From the cell containing the given text, extract its center point as (x, y) coordinate. 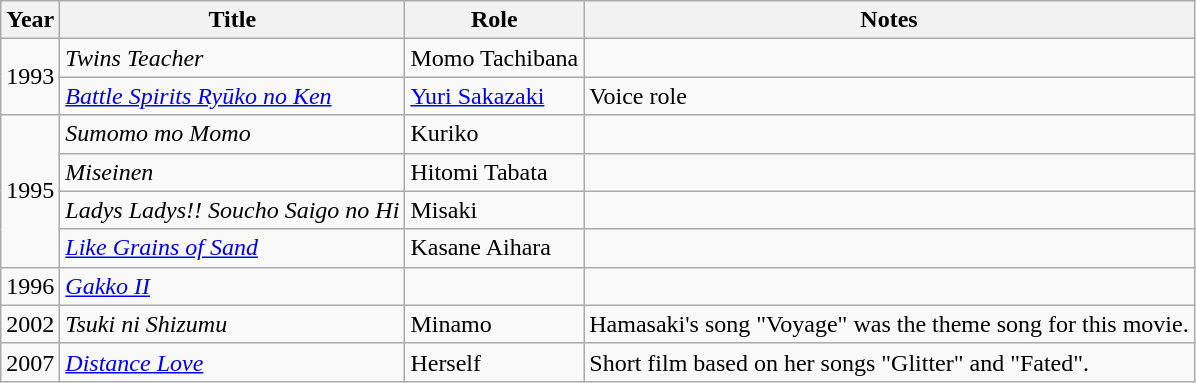
Year (30, 20)
Kasane Aihara (494, 248)
Kuriko (494, 134)
1996 (30, 286)
2007 (30, 362)
Battle Spirits Ryūko no Ken (232, 96)
Twins Teacher (232, 58)
Tsuki ni Shizumu (232, 324)
Distance Love (232, 362)
1993 (30, 77)
Miseinen (232, 172)
Role (494, 20)
Momo Tachibana (494, 58)
Title (232, 20)
Yuri Sakazaki (494, 96)
1995 (30, 191)
Gakko II (232, 286)
2002 (30, 324)
Sumomo mo Momo (232, 134)
Voice role (889, 96)
Hitomi Tabata (494, 172)
Misaki (494, 210)
Ladys Ladys!! Soucho Saigo no Hi (232, 210)
Short film based on her songs "Glitter" and "Fated". (889, 362)
Like Grains of Sand (232, 248)
Minamo (494, 324)
Notes (889, 20)
Hamasaki's song "Voyage" was the theme song for this movie. (889, 324)
Herself (494, 362)
